Return the [x, y] coordinate for the center point of the cell that contains the specified text.  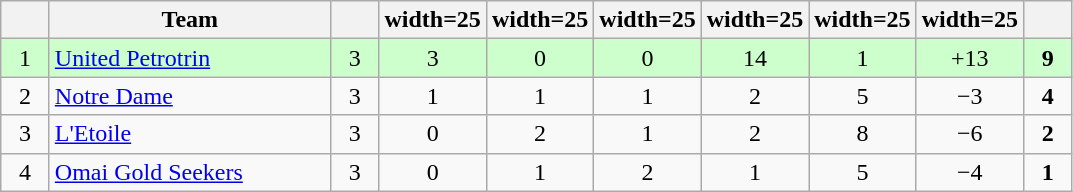
14 [754, 58]
8 [862, 134]
9 [1048, 58]
Notre Dame [190, 96]
+13 [970, 58]
Omai Gold Seekers [190, 172]
United Petrotrin [190, 58]
Team [190, 20]
L'Etoile [190, 134]
−3 [970, 96]
−6 [970, 134]
−4 [970, 172]
